Provide the [X, Y] coordinate of the cell's center where the given text is located.  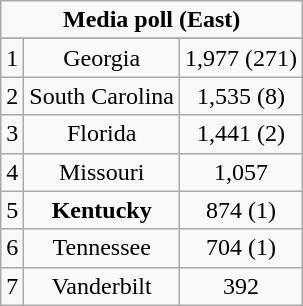
3 [12, 134]
Media poll (East) [152, 20]
6 [12, 248]
5 [12, 210]
2 [12, 96]
704 (1) [242, 248]
1,977 (271) [242, 58]
1,441 (2) [242, 134]
Florida [102, 134]
Tennessee [102, 248]
392 [242, 286]
1,057 [242, 172]
Missouri [102, 172]
1 [12, 58]
Kentucky [102, 210]
South Carolina [102, 96]
4 [12, 172]
Vanderbilt [102, 286]
1,535 (8) [242, 96]
7 [12, 286]
874 (1) [242, 210]
Georgia [102, 58]
